Search for the cell housing the specified text and yield its (x, y) center coordinate. 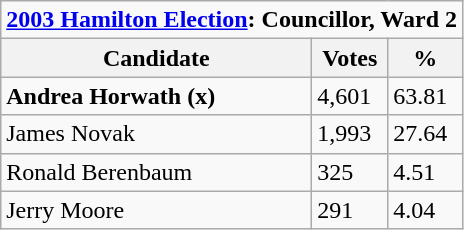
2003 Hamilton Election: Councillor, Ward 2 (232, 20)
4.51 (426, 172)
Votes (350, 58)
325 (350, 172)
Candidate (156, 58)
27.64 (426, 134)
Jerry Moore (156, 210)
291 (350, 210)
% (426, 58)
1,993 (350, 134)
Ronald Berenbaum (156, 172)
James Novak (156, 134)
4,601 (350, 96)
63.81 (426, 96)
4.04 (426, 210)
Andrea Horwath (x) (156, 96)
